Output the (x, y) coordinate of the center of the cell containing the given text.  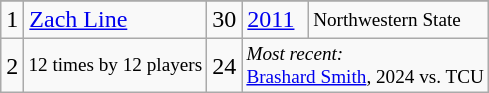
Zach Line (116, 20)
1 (12, 20)
Most recent:Brashard Smith, 2024 vs. TCU (366, 66)
24 (224, 66)
2011 (276, 20)
30 (224, 20)
2 (12, 66)
12 times by 12 players (116, 66)
Northwestern State (399, 20)
